From the cell containing the given text, extract its center point as (X, Y) coordinate. 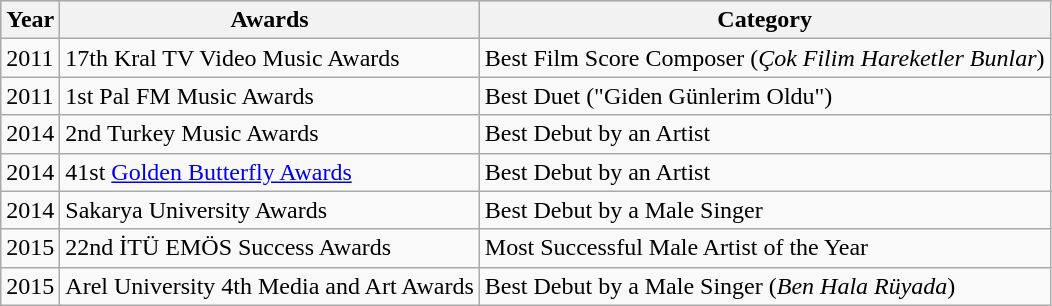
Arel University 4th Media and Art Awards (270, 286)
17th Kral TV Video Music Awards (270, 58)
1st Pal FM Music Awards (270, 96)
Category (764, 20)
Best Debut by a Male Singer (Ben Hala Rüyada) (764, 286)
Best Duet ("Giden Günlerim Oldu") (764, 96)
Year (30, 20)
41st Golden Butterfly Awards (270, 172)
Sakarya University Awards (270, 210)
22nd İTÜ EMÖS Success Awards (270, 248)
Awards (270, 20)
2nd Turkey Music Awards (270, 134)
Best Film Score Composer (Çok Filim Hareketler Bunlar) (764, 58)
Most Successful Male Artist of the Year (764, 248)
Best Debut by a Male Singer (764, 210)
